Extract the [x, y] coordinate from the center of the cell holding the provided text.  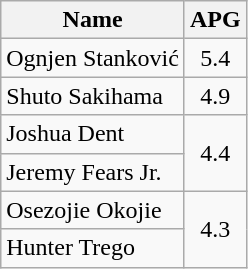
Osezojie Okojie [93, 210]
Joshua Dent [93, 134]
4.4 [215, 153]
4.9 [215, 96]
Ognjen Stanković [93, 58]
Name [93, 20]
Hunter Trego [93, 248]
Jeremy Fears Jr. [93, 172]
Shuto Sakihama [93, 96]
5.4 [215, 58]
APG [215, 20]
4.3 [215, 229]
